From the cell containing the given text, extract its center point as (x, y) coordinate. 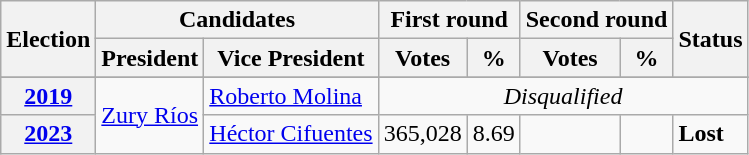
President (150, 58)
Status (710, 39)
2023 (48, 134)
Zury Ríos (150, 115)
8.69 (494, 134)
Disqualified (563, 96)
Election (48, 39)
Lost (710, 134)
365,028 (422, 134)
Héctor Cifuentes (291, 134)
Vice President (291, 58)
2019 (48, 96)
First round (449, 20)
Second round (596, 20)
Roberto Molina (291, 96)
Candidates (237, 20)
